Return the [x, y] coordinate for the center point of the cell that contains the specified text.  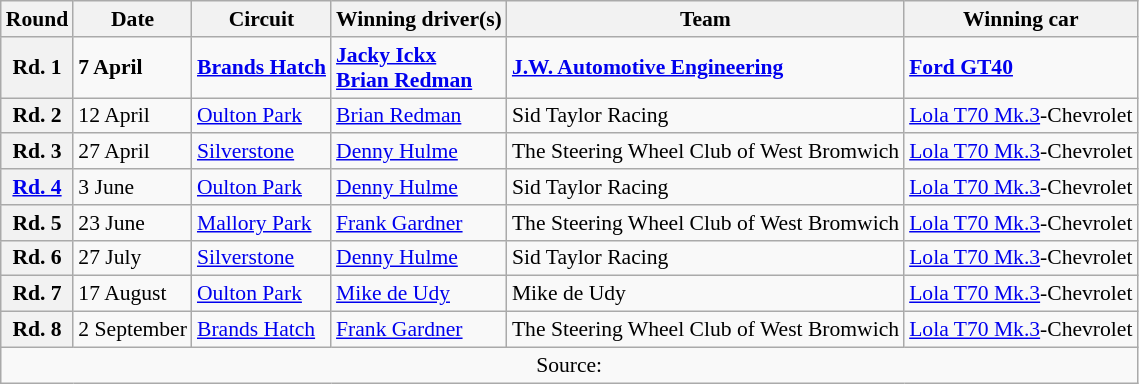
Ford GT40 [1020, 68]
2 September [132, 330]
12 April [132, 116]
Rd. 3 [38, 152]
3 June [132, 187]
Round [38, 19]
Source: [570, 365]
Circuit [262, 19]
Winning car [1020, 19]
17 August [132, 294]
Rd. 8 [38, 330]
Date [132, 19]
Rd. 1 [38, 68]
Rd. 4 [38, 187]
Team [706, 19]
Jacky Ickx Brian Redman [419, 68]
Rd. 5 [38, 223]
23 June [132, 223]
Brian Redman [419, 116]
Rd. 7 [38, 294]
27 April [132, 152]
Rd. 6 [38, 258]
27 July [132, 258]
J.W. Automotive Engineering [706, 68]
Rd. 2 [38, 116]
7 April [132, 68]
Mallory Park [262, 223]
Winning driver(s) [419, 19]
